Pinpoint the cell where the given text exists, returning its (x, y) midpoint coordinate. 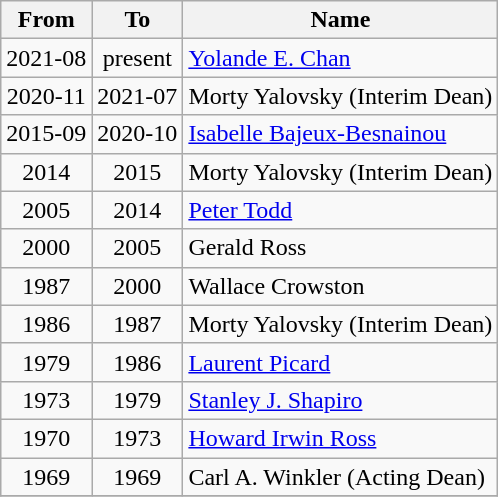
2020-11 (46, 96)
2015 (138, 172)
Isabelle Bajeux-Besnainou (340, 134)
1970 (46, 438)
Stanley J. Shapiro (340, 400)
Wallace Crowston (340, 286)
Gerald Ross (340, 248)
2020-10 (138, 134)
Carl A. Winkler (Acting Dean) (340, 477)
2021-07 (138, 96)
Peter Todd (340, 210)
Laurent Picard (340, 362)
Yolande E. Chan (340, 58)
2021-08 (46, 58)
present (138, 58)
2015-09 (46, 134)
From (46, 20)
To (138, 20)
Name (340, 20)
Howard Irwin Ross (340, 438)
